Search for the cell housing the specified text and yield its [x, y] center coordinate. 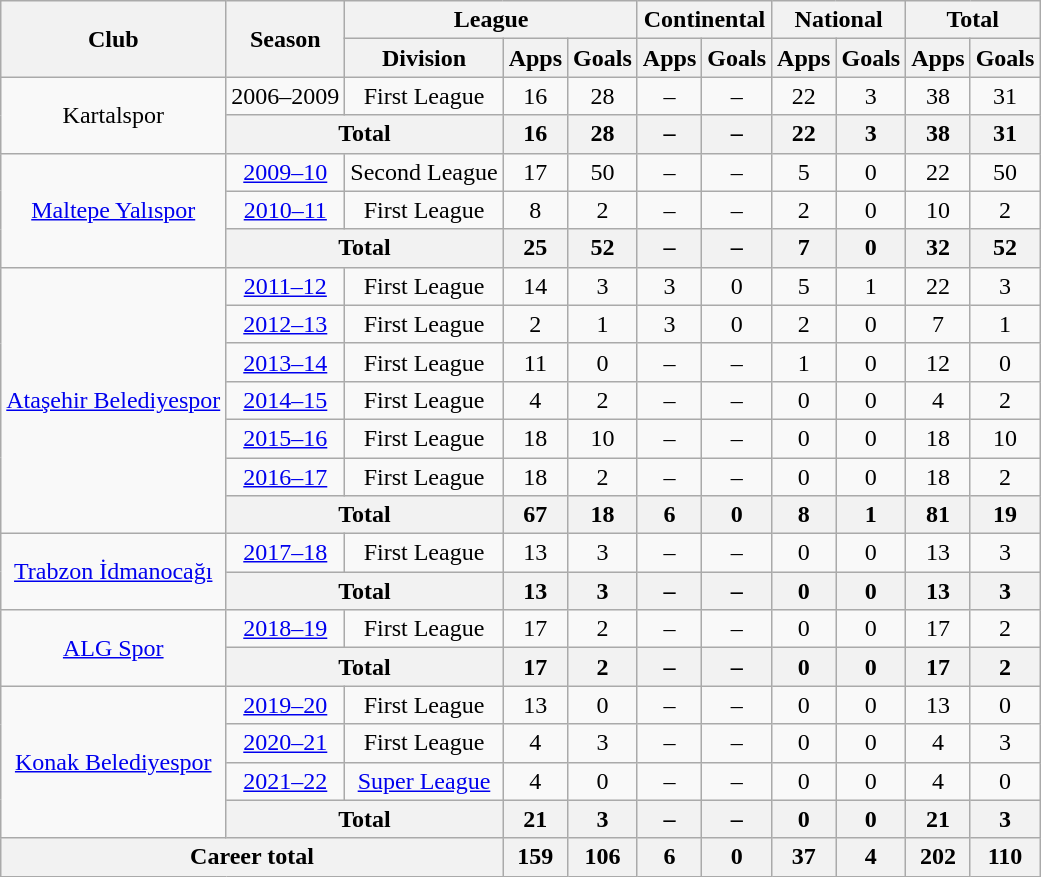
12 [938, 362]
14 [535, 286]
2016–17 [286, 477]
Trabzon İdmanocağı [114, 572]
202 [938, 857]
Season [286, 39]
Konak Belediyespor [114, 762]
2013–14 [286, 362]
ALG Spor [114, 648]
Super League [424, 781]
League [492, 20]
32 [938, 248]
Second League [424, 172]
2017–18 [286, 553]
Club [114, 39]
Maltepe Yalıspor [114, 210]
2018–19 [286, 629]
2006–2009 [286, 96]
2015–16 [286, 438]
2010–11 [286, 210]
110 [1005, 857]
37 [804, 857]
11 [535, 362]
Continental [704, 20]
67 [535, 515]
2014–15 [286, 400]
2009–10 [286, 172]
Career total [252, 857]
Ataşehir Belediyespor [114, 400]
2020–21 [286, 743]
2019–20 [286, 705]
2021–22 [286, 781]
81 [938, 515]
2011–12 [286, 286]
19 [1005, 515]
Kartalspor [114, 115]
Division [424, 58]
159 [535, 857]
106 [603, 857]
National [839, 20]
2012–13 [286, 324]
25 [535, 248]
